Find where the given text appears and provide that cell's center as (x, y) coordinate. 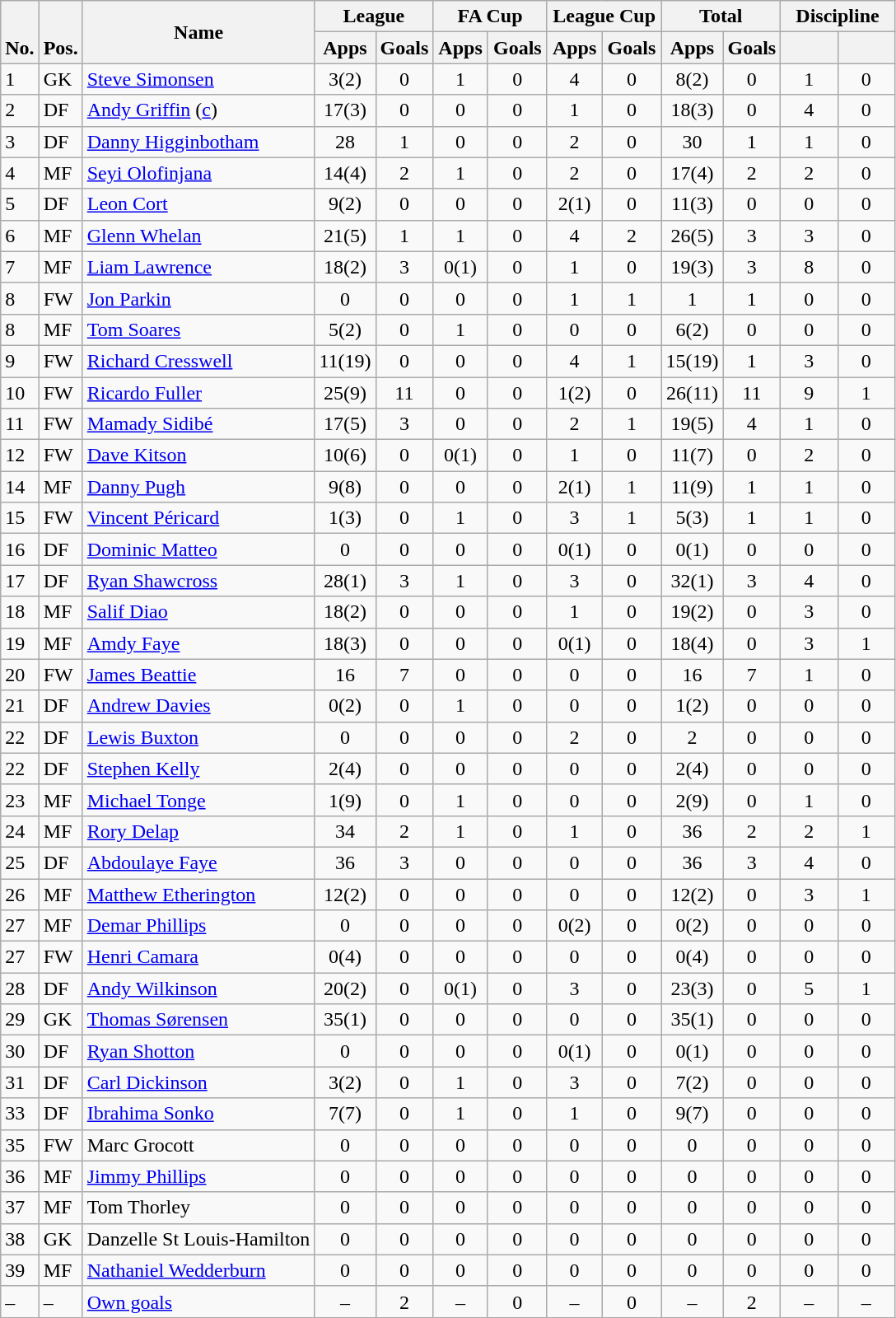
21(5) (345, 236)
Tom Soares (198, 329)
11(7) (692, 456)
33 (20, 1114)
League Cup (604, 16)
FA Cup (491, 16)
2(9) (692, 800)
Demar Phillips (198, 926)
7(7) (345, 1114)
11(9) (692, 487)
20(2) (345, 988)
Dave Kitson (198, 456)
Andy Wilkinson (198, 988)
15 (20, 518)
15(19) (692, 361)
Michael Tonge (198, 800)
Danny Pugh (198, 487)
Abdoulaye Faye (198, 862)
5(2) (345, 329)
25 (20, 862)
Richard Cresswell (198, 361)
Nathaniel Wedderburn (198, 1270)
9(2) (345, 204)
31 (20, 1082)
1(9) (345, 800)
Name (198, 32)
Jimmy Phillips (198, 1176)
37 (20, 1208)
Rory Delap (198, 831)
Dominic Matteo (198, 549)
24 (20, 831)
Liam Lawrence (198, 267)
18(4) (692, 643)
Discipline (838, 16)
25(9) (345, 393)
11(3) (692, 204)
32(1) (692, 581)
Marc Grocott (198, 1145)
League (374, 16)
Glenn Whelan (198, 236)
Matthew Etherington (198, 894)
Steve Simonsen (198, 79)
No. (20, 32)
17 (20, 581)
26 (20, 894)
Seyi Olofinjana (198, 173)
17(3) (345, 110)
12 (20, 456)
39 (20, 1270)
7(2) (692, 1082)
Tom Thorley (198, 1208)
Henri Camara (198, 957)
26(5) (692, 236)
Ryan Shawcross (198, 581)
Ricardo Fuller (198, 393)
Vincent Péricard (198, 518)
James Beattie (198, 675)
23 (20, 800)
Stephen Kelly (198, 769)
Own goals (198, 1302)
Mamady Sidibé (198, 424)
8(2) (692, 79)
14(4) (345, 173)
Total (721, 16)
Ibrahima Sonko (198, 1114)
Carl Dickinson (198, 1082)
11(19) (345, 361)
34 (345, 831)
28(1) (345, 581)
19(5) (692, 424)
Jon Parkin (198, 298)
Andrew Davies (198, 706)
Salif Diao (198, 612)
21 (20, 706)
Thomas Sørensen (198, 1020)
23(3) (692, 988)
10 (20, 393)
Leon Cort (198, 204)
18 (20, 612)
29 (20, 1020)
26(11) (692, 393)
Ryan Shotton (198, 1051)
14 (20, 487)
6 (20, 236)
9(8) (345, 487)
17(4) (692, 173)
35 (20, 1145)
Danny Higginbotham (198, 142)
5(3) (692, 518)
19(2) (692, 612)
38 (20, 1239)
10(6) (345, 456)
Andy Griffin (c) (198, 110)
Amdy Faye (198, 643)
19(3) (692, 267)
Pos. (61, 32)
Lewis Buxton (198, 737)
17(5) (345, 424)
1(3) (345, 518)
9(7) (692, 1114)
19 (20, 643)
6(2) (692, 329)
Danzelle St Louis-Hamilton (198, 1239)
20 (20, 675)
